Locate the cell with the specified text and output its [X, Y] center coordinate. 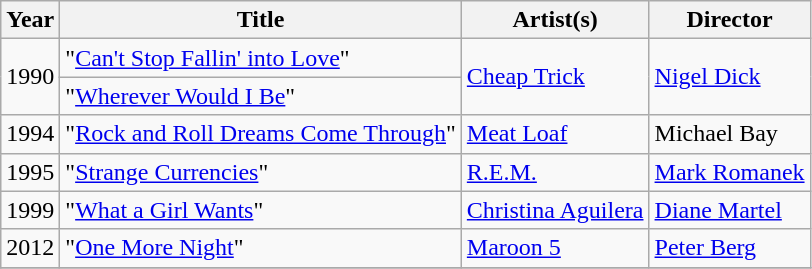
Peter Berg [730, 248]
"Strange Currencies" [261, 172]
1995 [30, 172]
Diane Martel [730, 210]
Cheap Trick [555, 77]
Year [30, 20]
Artist(s) [555, 20]
Meat Loaf [555, 134]
"Wherever Would I Be" [261, 96]
Title [261, 20]
"Rock and Roll Dreams Come Through" [261, 134]
Maroon 5 [555, 248]
"Can't Stop Fallin' into Love" [261, 58]
Nigel Dick [730, 77]
"One More Night" [261, 248]
Christina Aguilera [555, 210]
2012 [30, 248]
R.E.M. [555, 172]
1990 [30, 77]
1994 [30, 134]
Michael Bay [730, 134]
Mark Romanek [730, 172]
1999 [30, 210]
Director [730, 20]
"What a Girl Wants" [261, 210]
